Identify which cell holds the provided text, then report its [X, Y] central coordinate. 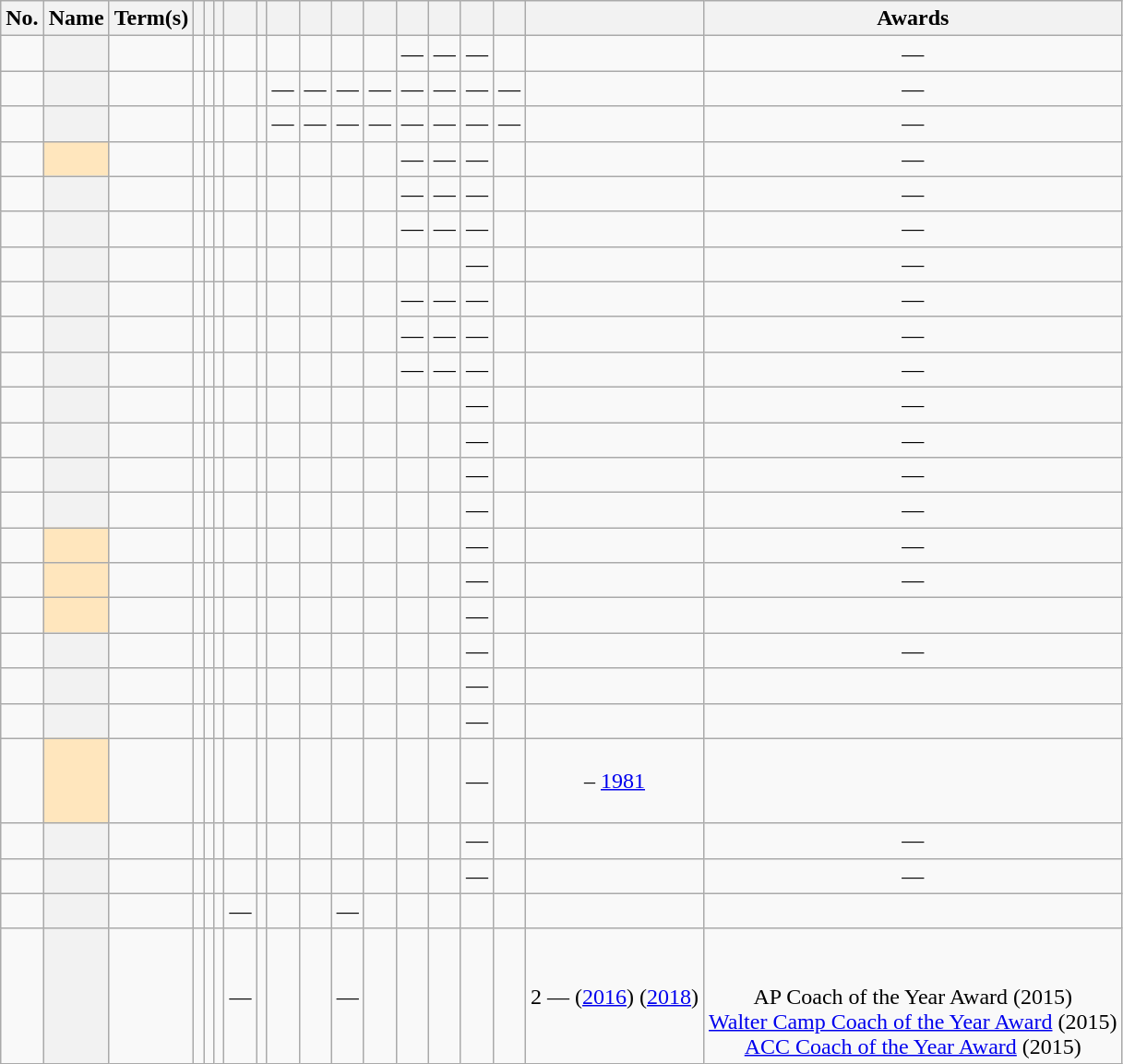
Awards [914, 18]
2 — (2016) (2018) [615, 996]
– 1981 [615, 781]
No. [22, 18]
Term(s) [151, 18]
Name [76, 18]
AP Coach of the Year Award (2015) Walter Camp Coach of the Year Award (2015) ACC Coach of the Year Award (2015) [914, 996]
